Find where the given text appears and provide that cell's center as [X, Y] coordinate. 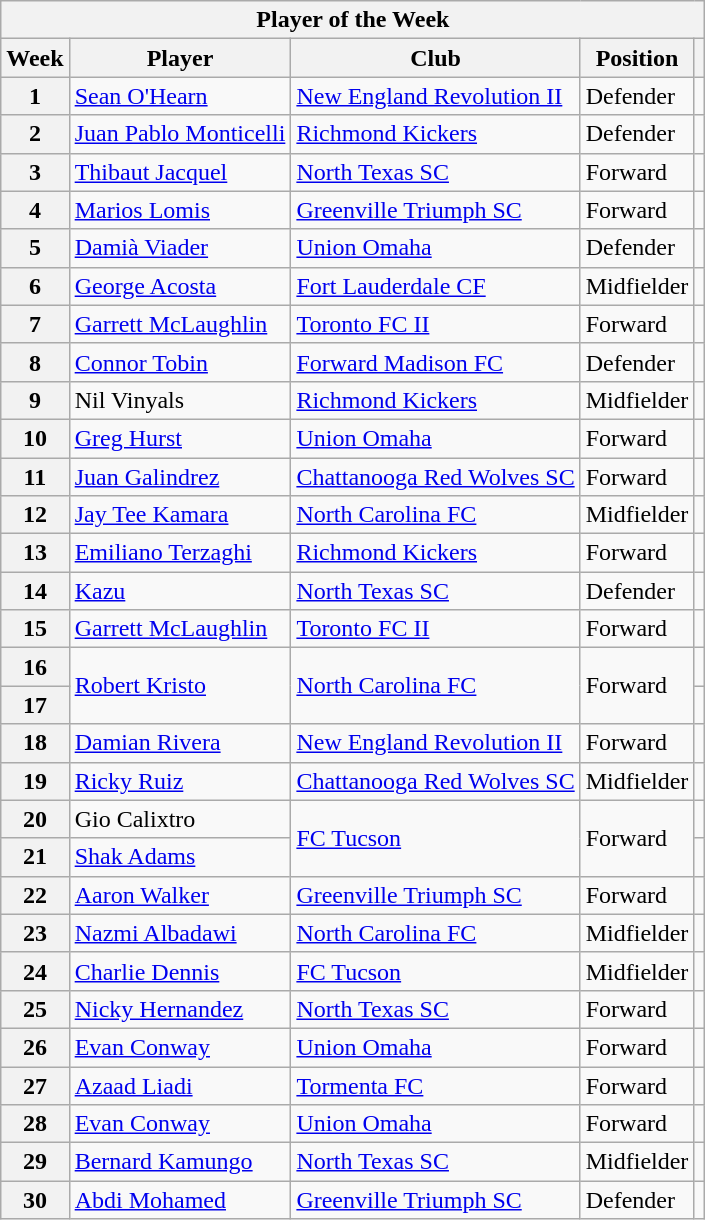
23 [35, 933]
7 [35, 324]
Abdi Mohamed [180, 1200]
Nicky Hernandez [180, 1009]
28 [35, 1124]
Fort Lauderdale CF [436, 286]
Player [180, 58]
24 [35, 971]
Forward Madison FC [436, 362]
25 [35, 1009]
Tormenta FC [436, 1085]
29 [35, 1162]
11 [35, 477]
5 [35, 248]
15 [35, 629]
Damià Viader [180, 248]
3 [35, 172]
Nazmi Albadawi [180, 933]
16 [35, 667]
26 [35, 1047]
Gio Calixtro [180, 819]
1 [35, 96]
Sean O'Hearn [180, 96]
19 [35, 781]
Bernard Kamungo [180, 1162]
21 [35, 857]
Ricky Ruiz [180, 781]
30 [35, 1200]
Player of the Week [353, 20]
18 [35, 743]
Robert Kristo [180, 686]
Nil Vinyals [180, 400]
Charlie Dennis [180, 971]
Position [637, 58]
Juan Pablo Monticelli [180, 134]
Jay Tee Kamara [180, 515]
17 [35, 705]
13 [35, 553]
Juan Galindrez [180, 477]
10 [35, 438]
Club [436, 58]
27 [35, 1085]
Week [35, 58]
Marios Lomis [180, 210]
2 [35, 134]
Shak Adams [180, 857]
8 [35, 362]
Thibaut Jacquel [180, 172]
Greg Hurst [180, 438]
4 [35, 210]
6 [35, 286]
14 [35, 591]
9 [35, 400]
Azaad Liadi [180, 1085]
Emiliano Terzaghi [180, 553]
20 [35, 819]
Damian Rivera [180, 743]
22 [35, 895]
George Acosta [180, 286]
Aaron Walker [180, 895]
12 [35, 515]
Kazu [180, 591]
Connor Tobin [180, 362]
